Scan for the cell matching the given text and deliver its (X, Y) coordinate at center. 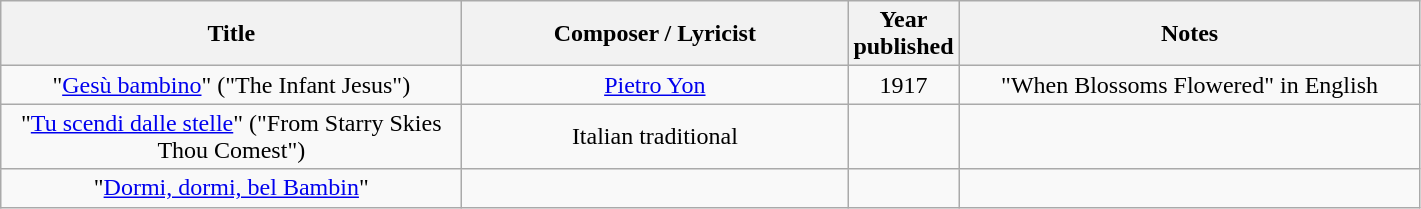
Title (232, 34)
Notes (1190, 34)
Year published (904, 34)
"Gesù bambino" ("The Infant Jesus") (232, 85)
Italian traditional (655, 136)
Composer / Lyricist (655, 34)
Pietro Yon (655, 85)
"When Blossoms Flowered" in English (1190, 85)
"Dormi, dormi, bel Bambin" (232, 188)
1917 (904, 85)
"Tu scendi dalle stelle" ("From Starry Skies Thou Comest") (232, 136)
